Find where the given text appears and provide that cell's center as (x, y) coordinate. 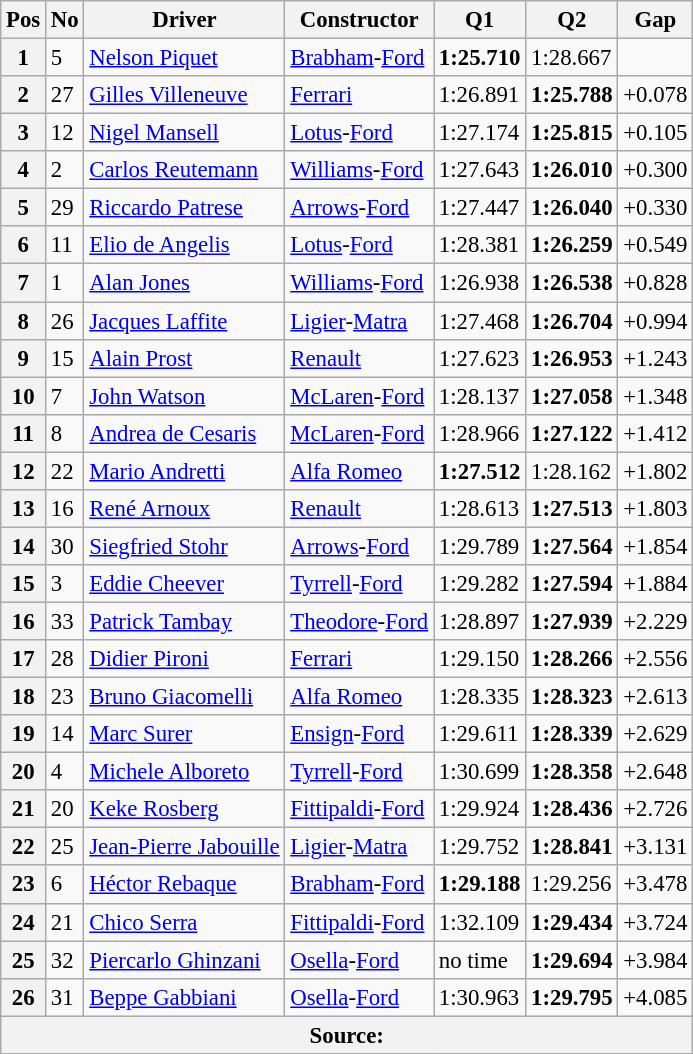
Mario Andretti (184, 471)
Alain Prost (184, 358)
1:27.564 (572, 546)
+1.854 (656, 546)
1:27.468 (480, 321)
+0.300 (656, 170)
1:26.938 (480, 283)
+1.802 (656, 471)
1:28.339 (572, 734)
1:28.841 (572, 847)
1:27.594 (572, 584)
1:28.358 (572, 772)
+3.478 (656, 885)
+0.078 (656, 95)
17 (24, 659)
1:29.282 (480, 584)
1:27.512 (480, 471)
1:25.815 (572, 133)
No (65, 20)
Keke Rosberg (184, 809)
30 (65, 546)
+1.348 (656, 396)
Héctor Rebaque (184, 885)
1:28.436 (572, 809)
24 (24, 922)
1:29.789 (480, 546)
Andrea de Cesaris (184, 433)
1:27.643 (480, 170)
+2.613 (656, 697)
Siegfried Stohr (184, 546)
Michele Alboreto (184, 772)
1:28.137 (480, 396)
1:29.434 (572, 922)
1:28.323 (572, 697)
1:27.939 (572, 621)
1:28.966 (480, 433)
31 (65, 997)
Chico Serra (184, 922)
Q1 (480, 20)
1:27.513 (572, 509)
1:28.266 (572, 659)
1:27.623 (480, 358)
19 (24, 734)
1:29.256 (572, 885)
29 (65, 208)
1:25.710 (480, 58)
+2.726 (656, 809)
1:28.897 (480, 621)
Patrick Tambay (184, 621)
1:30.699 (480, 772)
1:26.040 (572, 208)
1:27.122 (572, 433)
1:27.447 (480, 208)
+1.884 (656, 584)
1:29.752 (480, 847)
Didier Pironi (184, 659)
Bruno Giacomelli (184, 697)
Q2 (572, 20)
Pos (24, 20)
+1.243 (656, 358)
1:26.891 (480, 95)
Driver (184, 20)
1:30.963 (480, 997)
+3.131 (656, 847)
Piercarlo Ghinzani (184, 960)
René Arnoux (184, 509)
+2.629 (656, 734)
+2.648 (656, 772)
Alan Jones (184, 283)
1:26.953 (572, 358)
+2.229 (656, 621)
Beppe Gabbiani (184, 997)
Gilles Villeneuve (184, 95)
1:26.010 (572, 170)
1:29.795 (572, 997)
Theodore-Ford (360, 621)
1:28.667 (572, 58)
13 (24, 509)
1:29.150 (480, 659)
18 (24, 697)
1:26.259 (572, 245)
1:26.538 (572, 283)
Gap (656, 20)
1:28.613 (480, 509)
1:28.381 (480, 245)
1:27.058 (572, 396)
1:29.924 (480, 809)
+0.549 (656, 245)
Marc Surer (184, 734)
+1.412 (656, 433)
Jacques Laffite (184, 321)
33 (65, 621)
Jean-Pierre Jabouille (184, 847)
+2.556 (656, 659)
1:26.704 (572, 321)
1:28.162 (572, 471)
Constructor (360, 20)
+3.984 (656, 960)
9 (24, 358)
+1.803 (656, 509)
+3.724 (656, 922)
+0.828 (656, 283)
Ensign-Ford (360, 734)
Elio de Angelis (184, 245)
27 (65, 95)
1:29.694 (572, 960)
+0.994 (656, 321)
John Watson (184, 396)
+4.085 (656, 997)
32 (65, 960)
Nigel Mansell (184, 133)
Source: (347, 1035)
10 (24, 396)
1:25.788 (572, 95)
+0.330 (656, 208)
Eddie Cheever (184, 584)
1:29.188 (480, 885)
28 (65, 659)
no time (480, 960)
1:32.109 (480, 922)
1:29.611 (480, 734)
1:28.335 (480, 697)
Carlos Reutemann (184, 170)
Nelson Piquet (184, 58)
Riccardo Patrese (184, 208)
1:27.174 (480, 133)
+0.105 (656, 133)
